Capture the cell that displays the provided text and extract its (x, y) central coordinate. 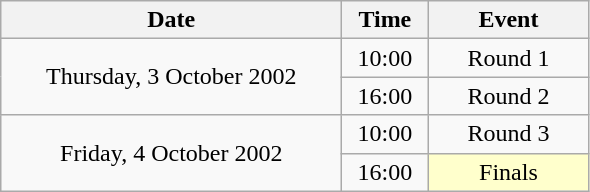
Finals (508, 172)
Date (172, 20)
Time (385, 20)
Round 1 (508, 58)
Thursday, 3 October 2002 (172, 77)
Round 3 (508, 134)
Round 2 (508, 96)
Friday, 4 October 2002 (172, 153)
Event (508, 20)
